Return the (X, Y) coordinate for the center point of the cell that contains the specified text.  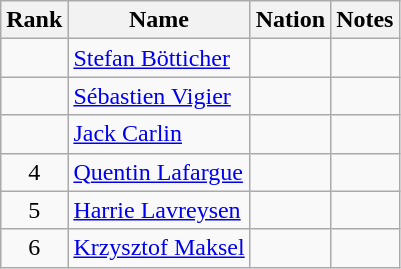
Stefan Bötticher (159, 58)
6 (34, 248)
4 (34, 172)
Name (159, 20)
Notes (365, 20)
Nation (290, 20)
Quentin Lafargue (159, 172)
Rank (34, 20)
Krzysztof Maksel (159, 248)
Sébastien Vigier (159, 96)
5 (34, 210)
Harrie Lavreysen (159, 210)
Jack Carlin (159, 134)
